Locate the cell with the specified text and output its (x, y) center coordinate. 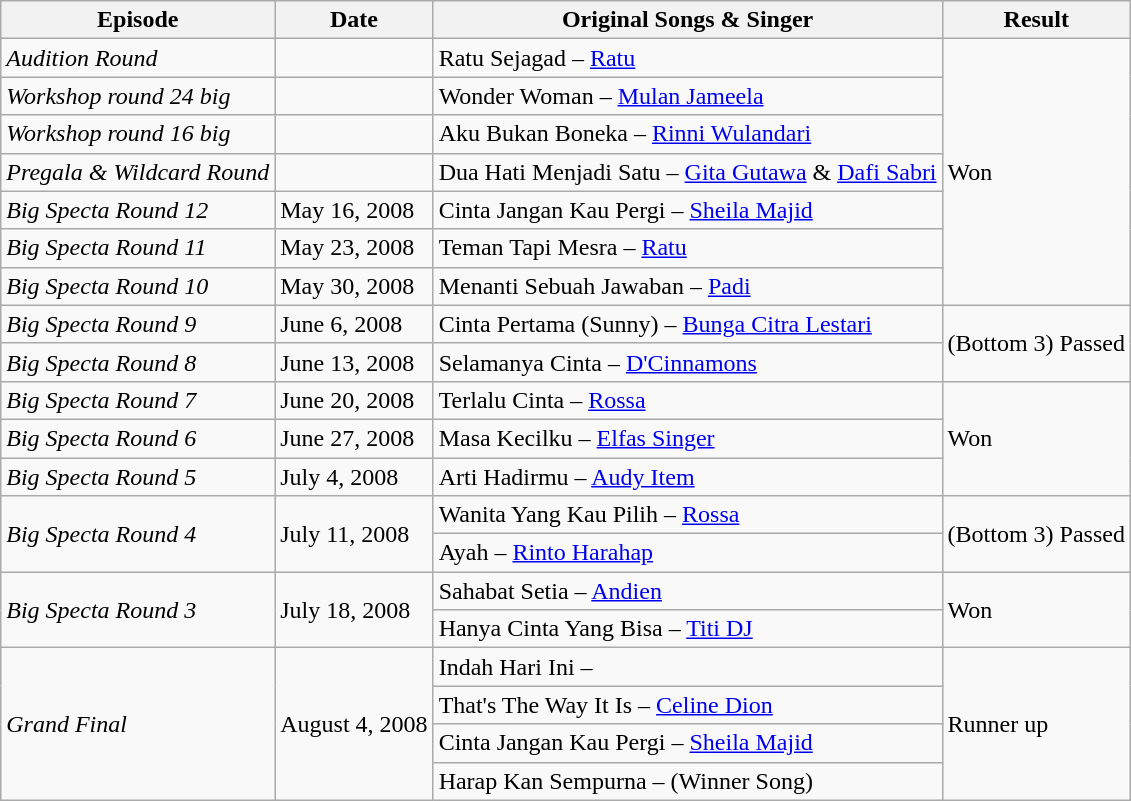
Big Specta Round 4 (138, 534)
Sahabat Setia – Andien (688, 591)
That's The Way It Is – Celine Dion (688, 705)
Big Specta Round 8 (138, 362)
July 18, 2008 (354, 610)
Masa Kecilku – Elfas Singer (688, 438)
Big Specta Round 3 (138, 610)
Big Specta Round 12 (138, 210)
Terlalu Cinta – Rossa (688, 400)
Teman Tapi Mesra – Ratu (688, 248)
Result (1036, 20)
Workshop round 24 big (138, 96)
Runner up (1036, 724)
Big Specta Round 7 (138, 400)
June 20, 2008 (354, 400)
Big Specta Round 6 (138, 438)
Wanita Yang Kau Pilih – Rossa (688, 515)
Original Songs & Singer (688, 20)
Big Specta Round 9 (138, 324)
Indah Hari Ini – (688, 667)
Ayah – Rinto Harahap (688, 553)
May 30, 2008 (354, 286)
Arti Hadirmu – Audy Item (688, 477)
Hanya Cinta Yang Bisa – Titi DJ (688, 629)
May 16, 2008 (354, 210)
Wonder Woman – Mulan Jameela (688, 96)
Big Specta Round 10 (138, 286)
Menanti Sebuah Jawaban – Padi (688, 286)
Dua Hati Menjadi Satu – Gita Gutawa & Dafi Sabri (688, 172)
Date (354, 20)
Aku Bukan Boneka – Rinni Wulandari (688, 134)
July 4, 2008 (354, 477)
Harap Kan Sempurna – (Winner Song) (688, 781)
Pregala & Wildcard Round (138, 172)
Big Specta Round 5 (138, 477)
May 23, 2008 (354, 248)
Cinta Pertama (Sunny) – Bunga Citra Lestari (688, 324)
Ratu Sejagad – Ratu (688, 58)
June 13, 2008 (354, 362)
Workshop round 16 big (138, 134)
Big Specta Round 11 (138, 248)
Grand Final (138, 724)
August 4, 2008 (354, 724)
June 27, 2008 (354, 438)
June 6, 2008 (354, 324)
Episode (138, 20)
Audition Round (138, 58)
Selamanya Cinta – D'Cinnamons (688, 362)
July 11, 2008 (354, 534)
